Search for the cell housing the specified text and yield its (X, Y) center coordinate. 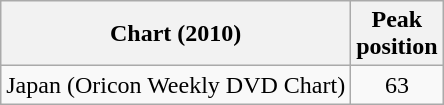
Peakposition (397, 34)
Japan (Oricon Weekly DVD Chart) (176, 85)
63 (397, 85)
Chart (2010) (176, 34)
